Return the (x, y) coordinate for the center point of the cell that contains the specified text.  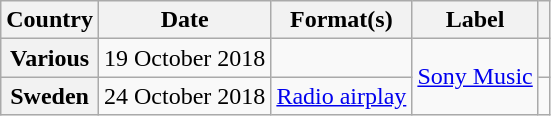
Date (184, 20)
19 October 2018 (184, 58)
Sony Music (475, 77)
Various (50, 58)
Label (475, 20)
Sweden (50, 96)
24 October 2018 (184, 96)
Radio airplay (342, 96)
Format(s) (342, 20)
Country (50, 20)
